Detect which cell encompasses the target text, then output its (x, y) center coordinate. 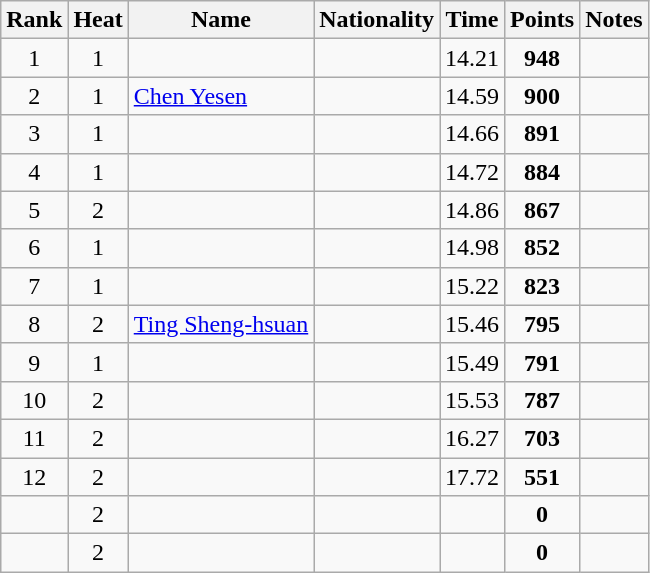
Chen Yesen (221, 96)
823 (542, 286)
884 (542, 172)
703 (542, 438)
Time (472, 20)
Notes (614, 20)
16.27 (472, 438)
14.72 (472, 172)
8 (34, 324)
Nationality (377, 20)
14.66 (472, 134)
867 (542, 210)
11 (34, 438)
551 (542, 477)
14.98 (472, 248)
4 (34, 172)
6 (34, 248)
787 (542, 400)
852 (542, 248)
791 (542, 362)
Points (542, 20)
7 (34, 286)
15.53 (472, 400)
900 (542, 96)
15.49 (472, 362)
14.21 (472, 58)
Name (221, 20)
795 (542, 324)
10 (34, 400)
14.59 (472, 96)
5 (34, 210)
15.22 (472, 286)
948 (542, 58)
17.72 (472, 477)
14.86 (472, 210)
Rank (34, 20)
Heat (98, 20)
15.46 (472, 324)
Ting Sheng-hsuan (221, 324)
9 (34, 362)
891 (542, 134)
3 (34, 134)
12 (34, 477)
